Extract the [x, y] coordinate from the center of the cell holding the provided text.  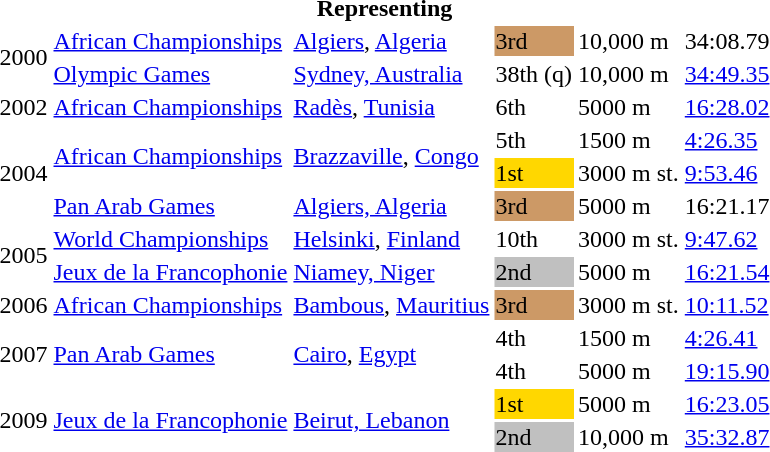
5th [534, 140]
Brazzaville, Congo [392, 156]
Niamey, Niger [392, 272]
Beirut, Lebanon [392, 420]
Radès, Tunisia [392, 107]
10th [534, 239]
Sydney, Australia [392, 74]
Cairo, Egypt [392, 354]
38th (q) [534, 74]
Bambous, Mauritius [392, 305]
6th [534, 107]
World Championships [170, 239]
Helsinki, Finland [392, 239]
Olympic Games [170, 74]
